Identify which cell holds the provided text, then report its [X, Y] central coordinate. 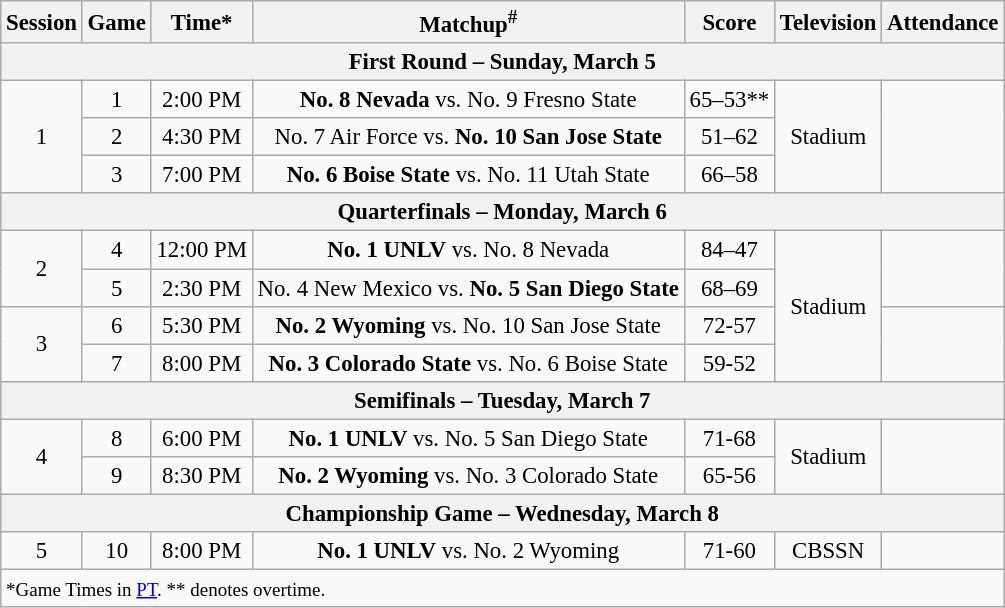
51–62 [729, 137]
66–58 [729, 175]
No. 1 UNLV vs. No. 5 San Diego State [468, 438]
Score [729, 22]
No. 1 UNLV vs. No. 2 Wyoming [468, 551]
Television [828, 22]
Matchup# [468, 22]
Attendance [943, 22]
*Game Times in PT. ** denotes overtime. [502, 588]
8 [116, 438]
Game [116, 22]
First Round – Sunday, March 5 [502, 62]
7:00 PM [202, 175]
5:30 PM [202, 325]
10 [116, 551]
Semifinals – Tuesday, March 7 [502, 400]
7 [116, 363]
No. 7 Air Force vs. No. 10 San Jose State [468, 137]
No. 2 Wyoming vs. No. 10 San Jose State [468, 325]
2:30 PM [202, 288]
Session [42, 22]
No. 4 New Mexico vs. No. 5 San Diego State [468, 288]
4:30 PM [202, 137]
CBSSN [828, 551]
No. 3 Colorado State vs. No. 6 Boise State [468, 363]
8:30 PM [202, 476]
12:00 PM [202, 250]
6:00 PM [202, 438]
6 [116, 325]
Quarterfinals – Monday, March 6 [502, 213]
71-68 [729, 438]
68–69 [729, 288]
Time* [202, 22]
No. 6 Boise State vs. No. 11 Utah State [468, 175]
No. 1 UNLV vs. No. 8 Nevada [468, 250]
No. 2 Wyoming vs. No. 3 Colorado State [468, 476]
No. 8 Nevada vs. No. 9 Fresno State [468, 100]
65–53** [729, 100]
84–47 [729, 250]
72-57 [729, 325]
65-56 [729, 476]
59-52 [729, 363]
9 [116, 476]
2:00 PM [202, 100]
71-60 [729, 551]
Championship Game – Wednesday, March 8 [502, 513]
